Capture the cell that displays the provided text and extract its (X, Y) central coordinate. 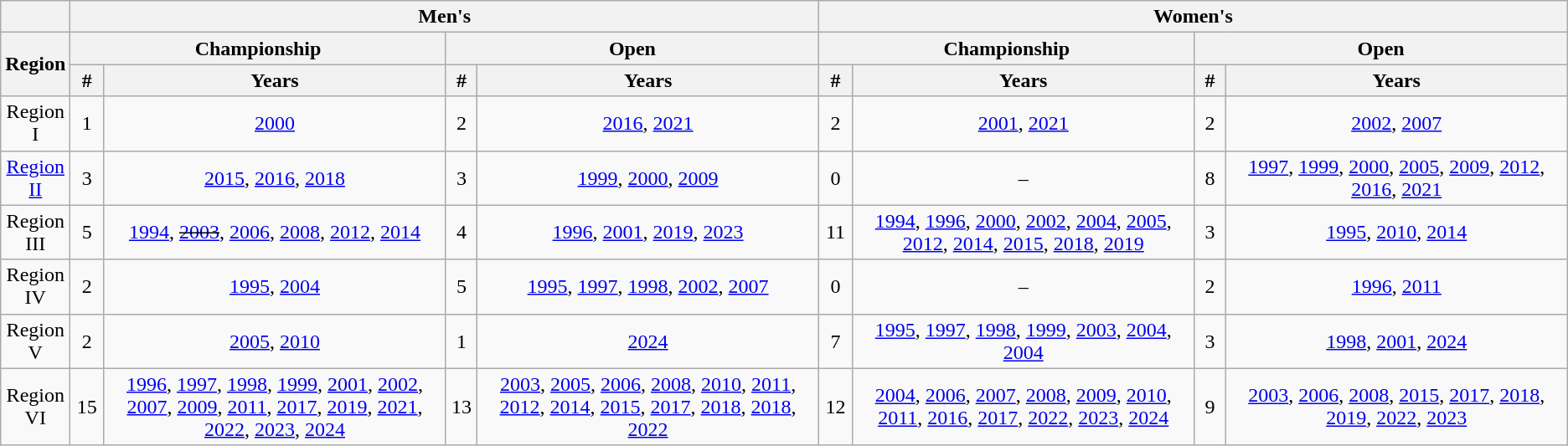
2003, 2005, 2006, 2008, 2010, 2011, 2012, 2014, 2015, 2017, 2018, 2018, 2022 (648, 407)
1994, 2003, 2006, 2008, 2012, 2014 (275, 233)
Region VI (35, 407)
1995, 1997, 1998, 2002, 2007 (648, 286)
1997, 1999, 2000, 2005, 2009, 2012, 2016, 2021 (1396, 177)
Region V (35, 341)
2024 (648, 341)
1995, 2004 (275, 286)
1996, 1997, 1998, 1999, 2001, 2002, 2007, 2009, 2011, 2017, 2019, 2021, 2022, 2023, 2024 (275, 407)
Region III (35, 233)
1995, 2010, 2014 (1396, 233)
2005, 2010 (275, 341)
13 (461, 407)
9 (1210, 407)
Region (35, 64)
1996, 2001, 2019, 2023 (648, 233)
Region I (35, 124)
1996, 2011 (1396, 286)
2016, 2021 (648, 124)
1998, 2001, 2024 (1396, 341)
2000 (275, 124)
Region IV (35, 286)
Women's (1194, 17)
Region II (35, 177)
1994, 1996, 2000, 2002, 2004, 2005, 2012, 2014, 2015, 2018, 2019 (1024, 233)
Men's (445, 17)
15 (87, 407)
2004, 2006, 2007, 2008, 2009, 2010, 2011, 2016, 2017, 2022, 2023, 2024 (1024, 407)
12 (836, 407)
2015, 2016, 2018 (275, 177)
7 (836, 341)
2001, 2021 (1024, 124)
4 (461, 233)
1995, 1997, 1998, 1999, 2003, 2004, 2004 (1024, 341)
1999, 2000, 2009 (648, 177)
2002, 2007 (1396, 124)
2003, 2006, 2008, 2015, 2017, 2018, 2019, 2022, 2023 (1396, 407)
8 (1210, 177)
11 (836, 233)
